From the cell containing the given text, extract its center point as [X, Y] coordinate. 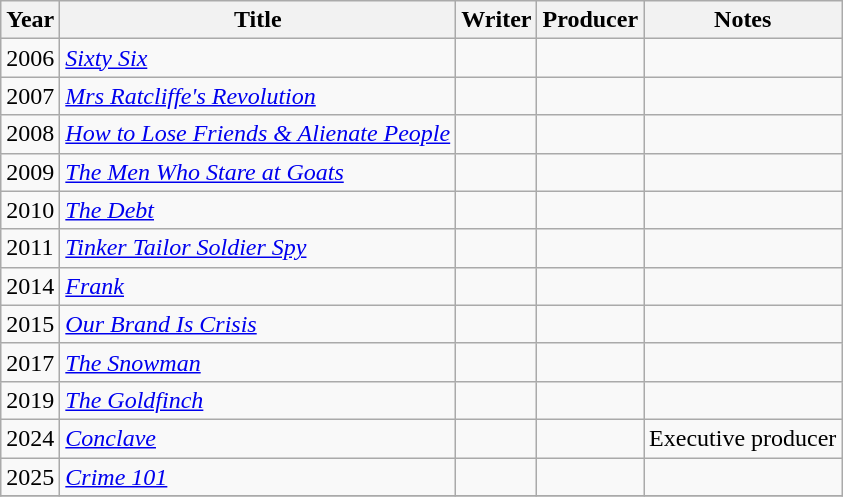
Tinker Tailor Soldier Spy [258, 248]
Our Brand Is Crisis [258, 324]
Year [30, 20]
The Debt [258, 210]
2024 [30, 438]
The Goldfinch [258, 400]
Crime 101 [258, 477]
The Men Who Stare at Goats [258, 172]
2025 [30, 477]
Writer [496, 20]
Conclave [258, 438]
2015 [30, 324]
2011 [30, 248]
Executive producer [743, 438]
Producer [590, 20]
2010 [30, 210]
Title [258, 20]
2009 [30, 172]
Frank [258, 286]
2008 [30, 134]
2019 [30, 400]
How to Lose Friends & Alienate People [258, 134]
Mrs Ratcliffe's Revolution [258, 96]
Notes [743, 20]
2006 [30, 58]
2017 [30, 362]
The Snowman [258, 362]
2014 [30, 286]
Sixty Six [258, 58]
2007 [30, 96]
